Return (X, Y) of the center of cell containing provided text 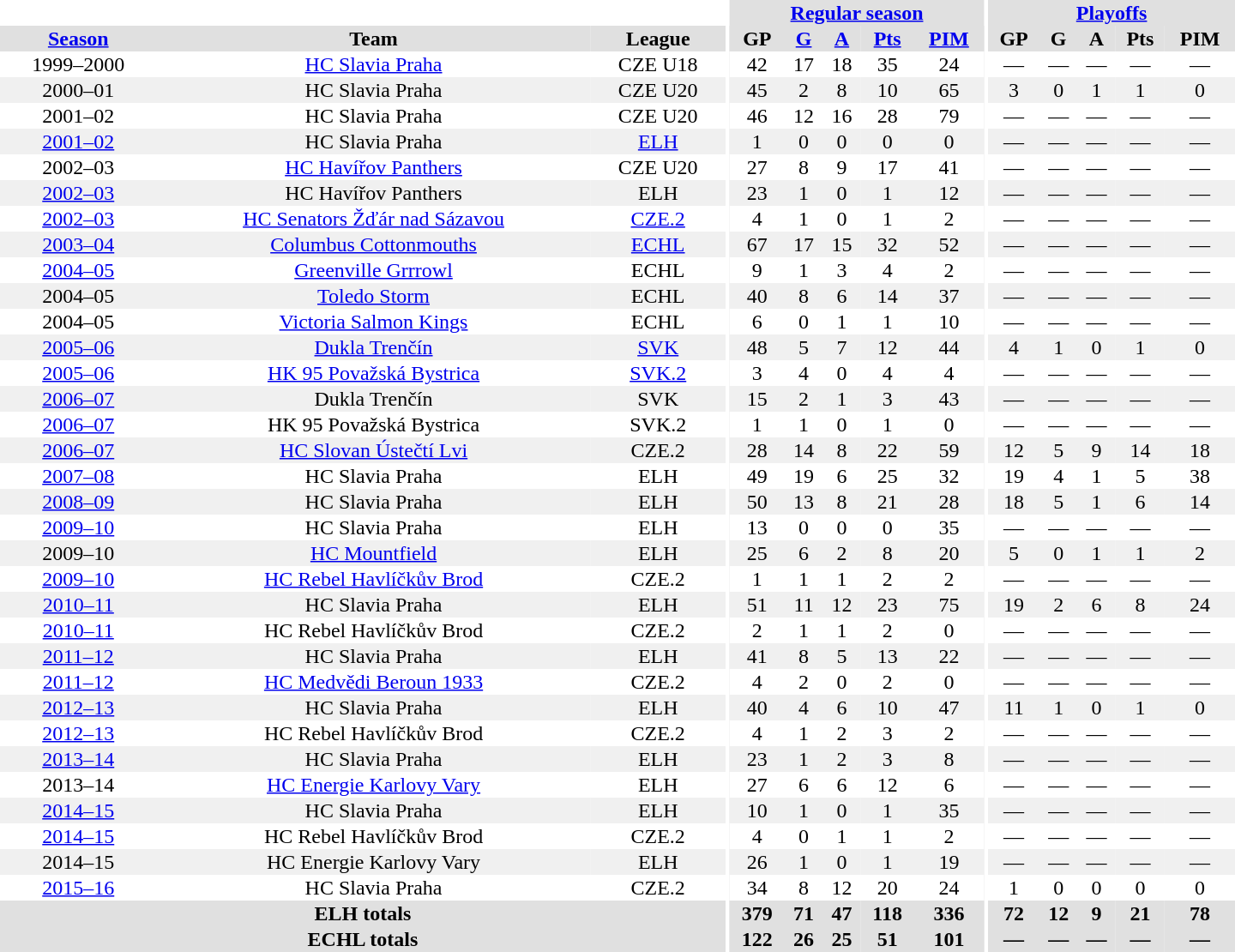
72 (1014, 913)
HC Medvědi Beroun 1933 (374, 682)
2003–04 (79, 244)
Season (79, 39)
122 (757, 939)
2000–01 (79, 90)
78 (1200, 913)
16 (841, 116)
Columbus Cottonmouths (374, 244)
HC Slovan Ústečtí Lvi (374, 450)
1999–2000 (79, 64)
101 (949, 939)
Regular season (858, 13)
79 (949, 116)
49 (757, 476)
7 (841, 347)
Playoffs (1111, 13)
ECHL totals (363, 939)
Victoria Salmon Kings (374, 322)
65 (949, 90)
42 (757, 64)
38 (1200, 476)
2008–09 (79, 502)
75 (949, 605)
Greenville Grrrowl (374, 270)
ELH totals (363, 913)
2015–16 (79, 888)
379 (757, 913)
HC Senators Žďár nad Sázavou (374, 219)
CZE U18 (659, 64)
45 (757, 90)
46 (757, 116)
336 (949, 913)
43 (949, 399)
Team (374, 39)
34 (757, 888)
44 (949, 347)
59 (949, 450)
118 (888, 913)
50 (757, 502)
52 (949, 244)
League (659, 39)
67 (757, 244)
71 (804, 913)
2007–08 (79, 476)
37 (949, 296)
HC Mountfield (374, 553)
48 (757, 347)
Toledo Storm (374, 296)
